Identify which cell holds the provided text, then report its [X, Y] central coordinate. 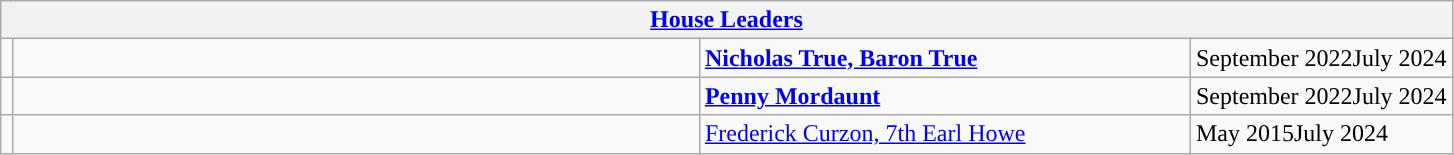
May 2015July 2024 [1321, 134]
Frederick Curzon, 7th Earl Howe [944, 134]
Nicholas True, Baron True [944, 58]
Penny Mordaunt [944, 96]
House Leaders [726, 20]
